Capture the cell that displays the provided text and extract its [X, Y] central coordinate. 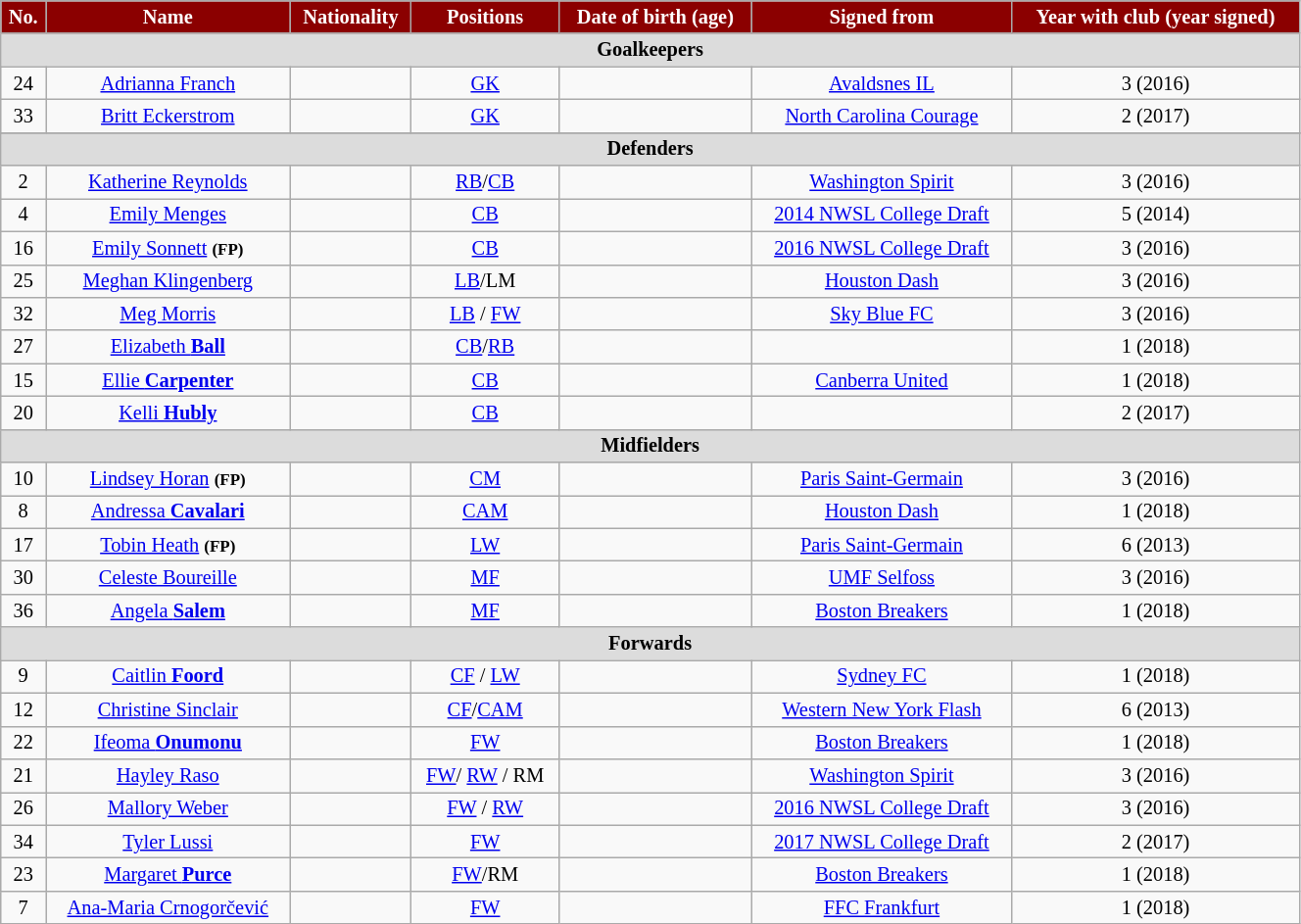
UMF Selfoss [882, 577]
Midfielders [650, 446]
16 [24, 248]
Celeste Boureille [169, 577]
2 [24, 182]
Tobin Heath (FP) [169, 545]
7 [24, 907]
9 [24, 676]
8 [24, 511]
Angela Salem [169, 610]
Year with club (year signed) [1156, 17]
34 [24, 842]
Hayley Raso [169, 775]
LW [486, 545]
Emily Menges [169, 215]
4 [24, 215]
FW/ RW / RM [486, 775]
CAM [486, 511]
LB / FW [486, 314]
Sky Blue FC [882, 314]
2017 NWSL College Draft [882, 842]
Katherine Reynolds [169, 182]
Tyler Lussi [169, 842]
CF/CAM [486, 709]
Canberra United [882, 380]
Ifeoma Onumonu [169, 743]
CM [486, 479]
26 [24, 808]
Sydney FC [882, 676]
17 [24, 545]
2014 NWSL College Draft [882, 215]
5 (2014) [1156, 215]
Christine Sinclair [169, 709]
Nationality [351, 17]
Emily Sonnett (FP) [169, 248]
Elizabeth Ball [169, 347]
Forwards [650, 644]
Western New York Flash [882, 709]
FW/RM [486, 874]
Goalkeepers [650, 50]
Meg Morris [169, 314]
22 [24, 743]
LB/LM [486, 281]
24 [24, 83]
10 [24, 479]
Adrianna Franch [169, 83]
30 [24, 577]
25 [24, 281]
Defenders [650, 149]
Lindsey Horan (FP) [169, 479]
Margaret Purce [169, 874]
Mallory Weber [169, 808]
Meghan Klingenberg [169, 281]
FFC Frankfurt [882, 907]
Caitlin Foord [169, 676]
27 [24, 347]
33 [24, 116]
FW / RW [486, 808]
Britt Eckerstrom [169, 116]
23 [24, 874]
21 [24, 775]
32 [24, 314]
No. [24, 17]
15 [24, 380]
Andressa Cavalari [169, 511]
Ana-Maria Crnogorčević [169, 907]
CB/RB [486, 347]
Positions [486, 17]
Signed from [882, 17]
Kelli Hubly [169, 413]
CF / LW [486, 676]
12 [24, 709]
36 [24, 610]
Name [169, 17]
20 [24, 413]
North Carolina Courage [882, 116]
Avaldsnes IL [882, 83]
Ellie Carpenter [169, 380]
RB/CB [486, 182]
Date of birth (age) [654, 17]
